Scan for the cell matching the given text and deliver its (X, Y) coordinate at center. 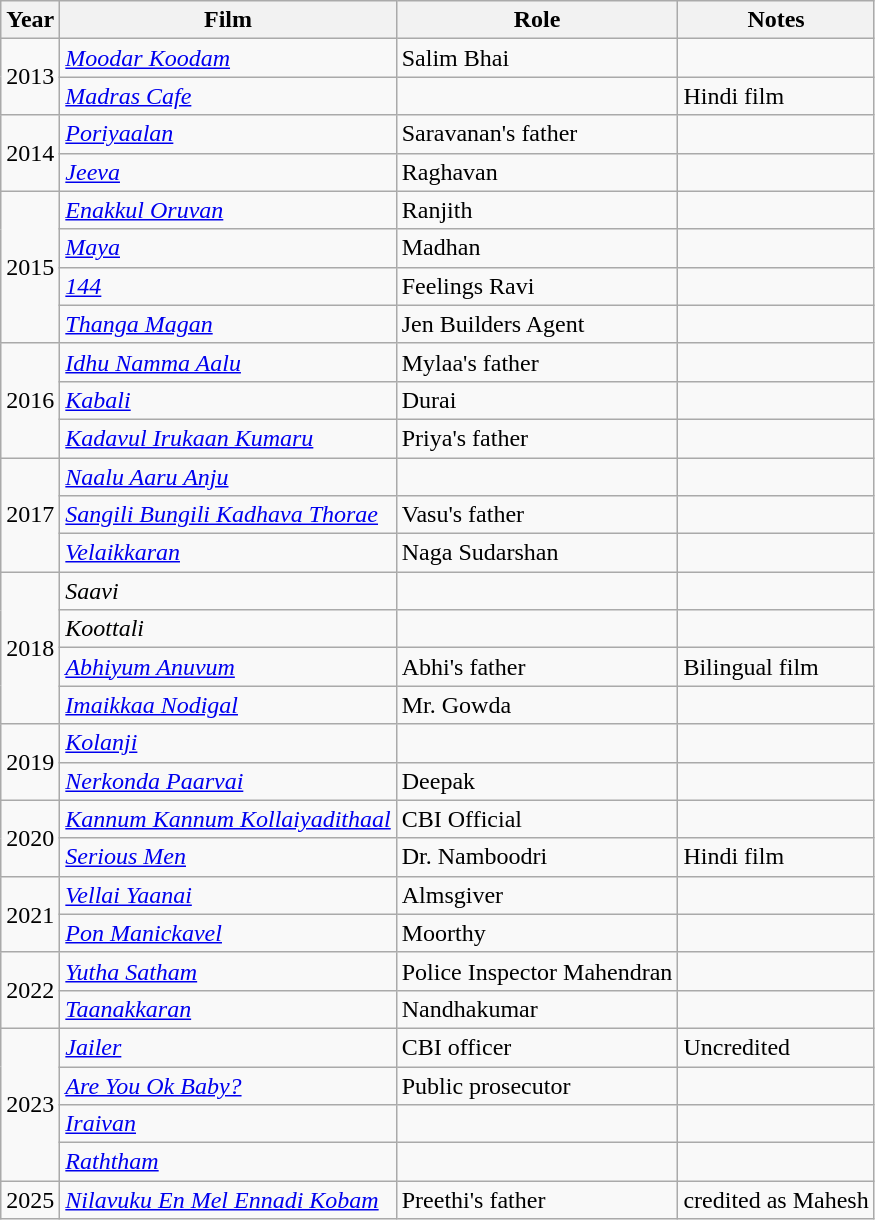
2015 (30, 267)
Almsgiver (537, 895)
Film (228, 20)
2016 (30, 400)
2023 (30, 1104)
Vasu's father (537, 515)
Poriyaalan (228, 134)
Deepak (537, 781)
Kabali (228, 400)
Naalu Aaru Anju (228, 477)
2013 (30, 77)
Uncredited (776, 1047)
CBI officer (537, 1047)
Naga Sudarshan (537, 553)
Dr. Namboodri (537, 857)
144 (228, 286)
Madras Cafe (228, 96)
2025 (30, 1200)
2020 (30, 838)
Madhan (537, 248)
Salim Bhai (537, 58)
Police Inspector Mahendran (537, 971)
Bilingual film (776, 667)
Koottali (228, 629)
Preethi's father (537, 1200)
Ranjith (537, 210)
2021 (30, 914)
Moorthy (537, 933)
Thanga Magan (228, 324)
Abhiyum Anuvum (228, 667)
Maya (228, 248)
Kadavul Irukaan Kumaru (228, 438)
Are You Ok Baby? (228, 1085)
Iraivan (228, 1124)
Priya's father (537, 438)
2018 (30, 648)
2019 (30, 762)
Nerkonda Paarvai (228, 781)
Saavi (228, 591)
Jailer (228, 1047)
Role (537, 20)
Jen Builders Agent (537, 324)
Public prosecutor (537, 1085)
Yutha Satham (228, 971)
2017 (30, 515)
Jeeva (228, 172)
Moodar Koodam (228, 58)
Kannum Kannum Kollaiyadithaal (228, 819)
Enakkul Oruvan (228, 210)
Year (30, 20)
Vellai Yaanai (228, 895)
Nandhakumar (537, 1009)
Idhu Namma Aalu (228, 362)
Sangili Bungili Kadhava Thorae (228, 515)
credited as Mahesh (776, 1200)
Saravanan's father (537, 134)
Durai (537, 400)
Raththam (228, 1162)
Abhi's father (537, 667)
Kolanji (228, 743)
Nilavuku En Mel Ennadi Kobam (228, 1200)
Raghavan (537, 172)
Mr. Gowda (537, 705)
Feelings Ravi (537, 286)
Velaikkaran (228, 553)
Pon Manickavel (228, 933)
Imaikkaa Nodigal (228, 705)
Serious Men (228, 857)
2022 (30, 990)
2014 (30, 153)
Notes (776, 20)
Mylaa's father (537, 362)
Taanakkaran (228, 1009)
CBI Official (537, 819)
